Provide the [X, Y] coordinate of the cell's center where the given text is located.  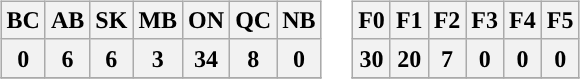
ON [206, 20]
F1 [409, 20]
7 [447, 58]
F0 [372, 20]
30 [372, 58]
8 [254, 58]
F2 [447, 20]
MB [158, 20]
F5 [560, 20]
SK [112, 20]
3 [158, 58]
BC [23, 20]
F4 [523, 20]
AB [67, 20]
NB [299, 20]
34 [206, 58]
20 [409, 58]
QC [254, 20]
F3 [485, 20]
